Scan for the cell matching the given text and deliver its [X, Y] coordinate at center. 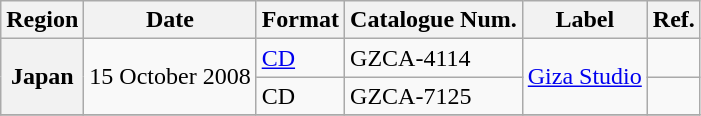
Date [170, 20]
Region [42, 20]
Giza Studio [584, 77]
Catalogue Num. [434, 20]
Format [300, 20]
GZCA-7125 [434, 96]
Ref. [674, 20]
15 October 2008 [170, 77]
Label [584, 20]
GZCA-4114 [434, 58]
Japan [42, 77]
